Return the (X, Y) coordinate for the center point of the cell that contains the specified text.  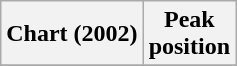
Chart (2002) (72, 34)
Peakposition (189, 34)
